Return the (X, Y) coordinate for the center point of the cell that contains the specified text.  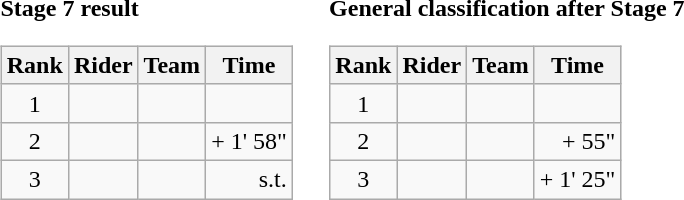
+ 55" (578, 141)
s.t. (250, 179)
+ 1' 25" (578, 179)
+ 1' 58" (250, 141)
